Detect which cell encompasses the target text, then output its [x, y] center coordinate. 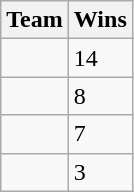
7 [100, 134]
3 [100, 172]
14 [100, 58]
8 [100, 96]
Wins [100, 20]
Team [35, 20]
